Determine the [x, y] coordinate at the center of the cell enclosing the given text.  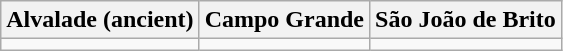
São João de Brito [466, 20]
Campo Grande [284, 20]
Alvalade (ancient) [100, 20]
